Scan for the cell matching the given text and deliver its [x, y] coordinate at center. 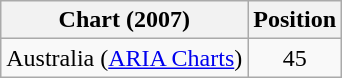
45 [295, 58]
Australia (ARIA Charts) [124, 58]
Position [295, 20]
Chart (2007) [124, 20]
